Capture the cell that displays the provided text and extract its [x, y] central coordinate. 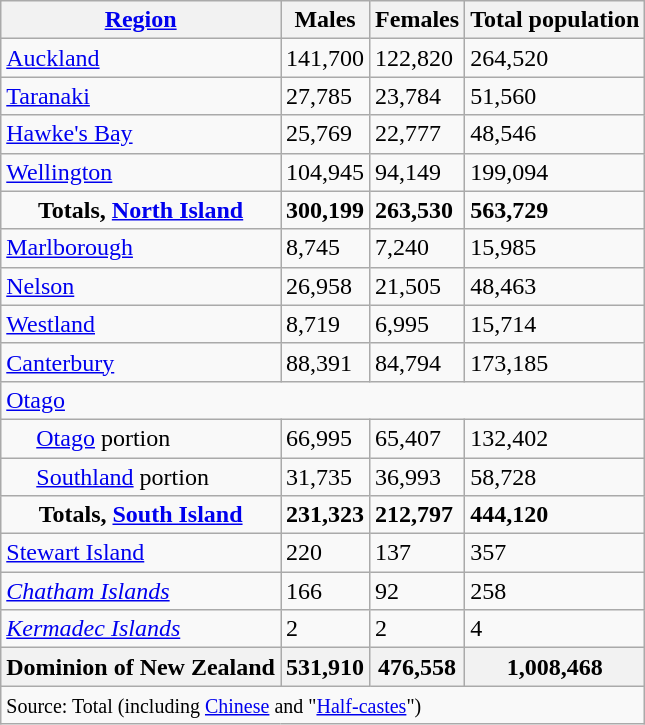
8,745 [324, 248]
4 [555, 629]
48,463 [555, 286]
Otago portion [141, 438]
Auckland [141, 58]
88,391 [324, 362]
22,777 [418, 134]
Otago [323, 400]
Nelson [141, 286]
476,558 [418, 667]
Females [418, 20]
6,995 [418, 324]
173,185 [555, 362]
26,958 [324, 286]
258 [555, 591]
94,149 [418, 172]
15,714 [555, 324]
Stewart Island [141, 553]
263,530 [418, 210]
27,785 [324, 96]
531,910 [324, 667]
92 [418, 591]
220 [324, 553]
141,700 [324, 58]
66,995 [324, 438]
231,323 [324, 515]
199,094 [555, 172]
Marlborough [141, 248]
166 [324, 591]
48,546 [555, 134]
212,797 [418, 515]
444,120 [555, 515]
104,945 [324, 172]
7,240 [418, 248]
8,719 [324, 324]
Dominion of New Zealand [141, 667]
51,560 [555, 96]
65,407 [418, 438]
Source: Total (including Chinese and "Half-castes") [323, 705]
31,735 [324, 477]
23,784 [418, 96]
Total population [555, 20]
Totals, South Island [141, 515]
563,729 [555, 210]
36,993 [418, 477]
1,008,468 [555, 667]
Southland portion [141, 477]
15,985 [555, 248]
Totals, North Island [141, 210]
Wellington [141, 172]
25,769 [324, 134]
Westland [141, 324]
Taranaki [141, 96]
Hawke's Bay [141, 134]
21,505 [418, 286]
Kermadec Islands [141, 629]
Males [324, 20]
Region [141, 20]
300,199 [324, 210]
Chatham Islands [141, 591]
84,794 [418, 362]
122,820 [418, 58]
132,402 [555, 438]
Canterbury [141, 362]
137 [418, 553]
264,520 [555, 58]
357 [555, 553]
58,728 [555, 477]
